Output the (x, y) coordinate of the center of the cell containing the given text.  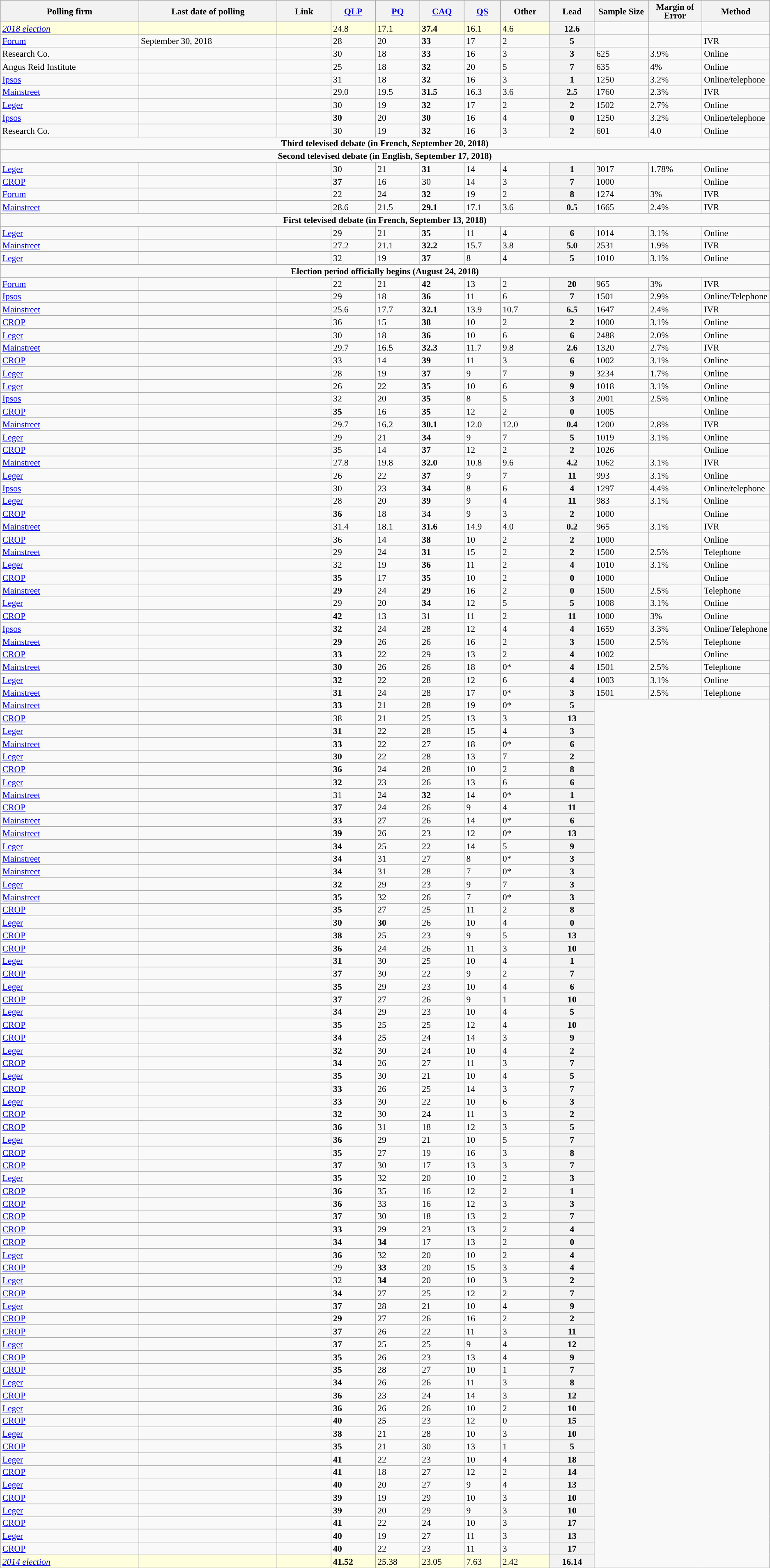
Method (736, 11)
1005 (621, 411)
3017 (621, 169)
1659 (621, 629)
3234 (621, 374)
16.3 (482, 92)
9.8 (525, 347)
15.7 (482, 245)
2.6 (572, 347)
2014 election (70, 1561)
32.0 (442, 463)
6.5 (572, 309)
Last date of polling (208, 11)
3.8 (525, 245)
2.5 (572, 92)
Polling firm (70, 11)
1003 (621, 680)
2018 election (70, 28)
13.9 (482, 309)
29.0 (353, 92)
1760 (621, 92)
0.5 (572, 207)
Second televised debate (in English, September 17, 2018) (385, 156)
10.7 (525, 309)
2531 (621, 245)
19.5 (398, 92)
41.52 (353, 1561)
601 (621, 131)
1008 (621, 603)
625 (621, 54)
4.2 (572, 463)
0.2 (572, 526)
1.78% (675, 169)
1062 (621, 463)
31.5 (442, 92)
14.9 (482, 526)
PQ (398, 11)
Lead (572, 11)
Margin of Error (675, 11)
Third televised debate (in French, September 20, 2018) (385, 143)
QLP (353, 11)
635 (621, 66)
12.6 (572, 28)
25.6 (353, 309)
30.1 (442, 424)
1647 (621, 309)
4.6 (525, 28)
25.38 (398, 1561)
10.8 (482, 463)
Election period officially begins (August 24, 2018) (385, 271)
21.5 (398, 207)
21.1 (398, 245)
3.3% (675, 629)
Link (304, 11)
27.2 (353, 245)
0.4 (572, 424)
32.2 (442, 245)
Sample Size (621, 11)
19.8 (398, 463)
QS (482, 11)
1018 (621, 386)
CAQ (442, 11)
1200 (621, 424)
993 (621, 475)
29.1 (442, 207)
7.63 (482, 1561)
24.8 (353, 28)
4% (675, 66)
5.0 (572, 245)
37.4 (442, 28)
2.0% (675, 335)
32.3 (442, 347)
4.4% (675, 488)
31.4 (353, 526)
2.8% (675, 424)
Angus Reid Institute (70, 66)
31.6 (442, 526)
1019 (621, 437)
16.14 (572, 1561)
32.1 (442, 309)
16.1 (482, 28)
16.2 (398, 424)
1665 (621, 207)
1014 (621, 232)
28.6 (353, 207)
18.1 (398, 526)
2.42 (525, 1561)
9.6 (525, 463)
17.7 (398, 309)
1.7% (675, 374)
2488 (621, 335)
27.8 (353, 463)
2001 (621, 399)
1502 (621, 105)
Other (525, 11)
2.3% (675, 92)
983 (621, 501)
2.9% (675, 296)
23.05 (442, 1561)
1274 (621, 195)
1320 (621, 347)
3.9% (675, 54)
1026 (621, 450)
16.5 (398, 347)
11.7 (482, 347)
1.9% (675, 245)
First televised debate (in French, September 13, 2018) (385, 220)
1297 (621, 488)
September 30, 2018 (208, 41)
